Determine the (X, Y) coordinate at the center of the cell enclosing the given text.  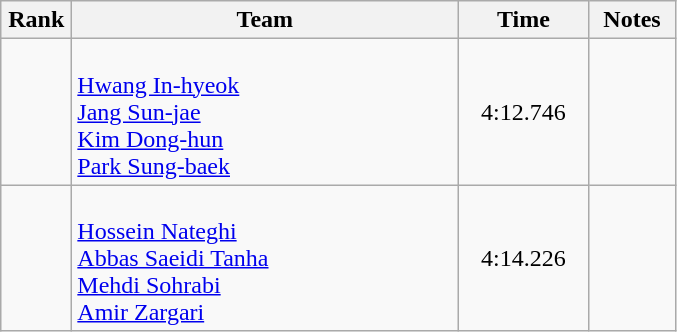
Time (524, 20)
Team (265, 20)
Rank (36, 20)
Hossein NateghiAbbas Saeidi TanhaMehdi SohrabiAmir Zargari (265, 258)
Notes (632, 20)
4:12.746 (524, 112)
Hwang In-hyeokJang Sun-jaeKim Dong-hunPark Sung-baek (265, 112)
4:14.226 (524, 258)
